Output the [x, y] coordinate of the center of the cell containing the given text.  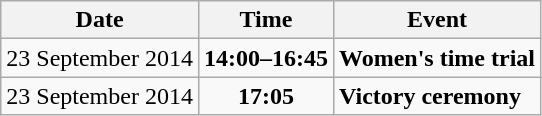
Women's time trial [436, 58]
Event [436, 20]
Date [100, 20]
14:00–16:45 [266, 58]
Time [266, 20]
Victory ceremony [436, 96]
17:05 [266, 96]
